Return [X, Y] of the center of cell containing provided text 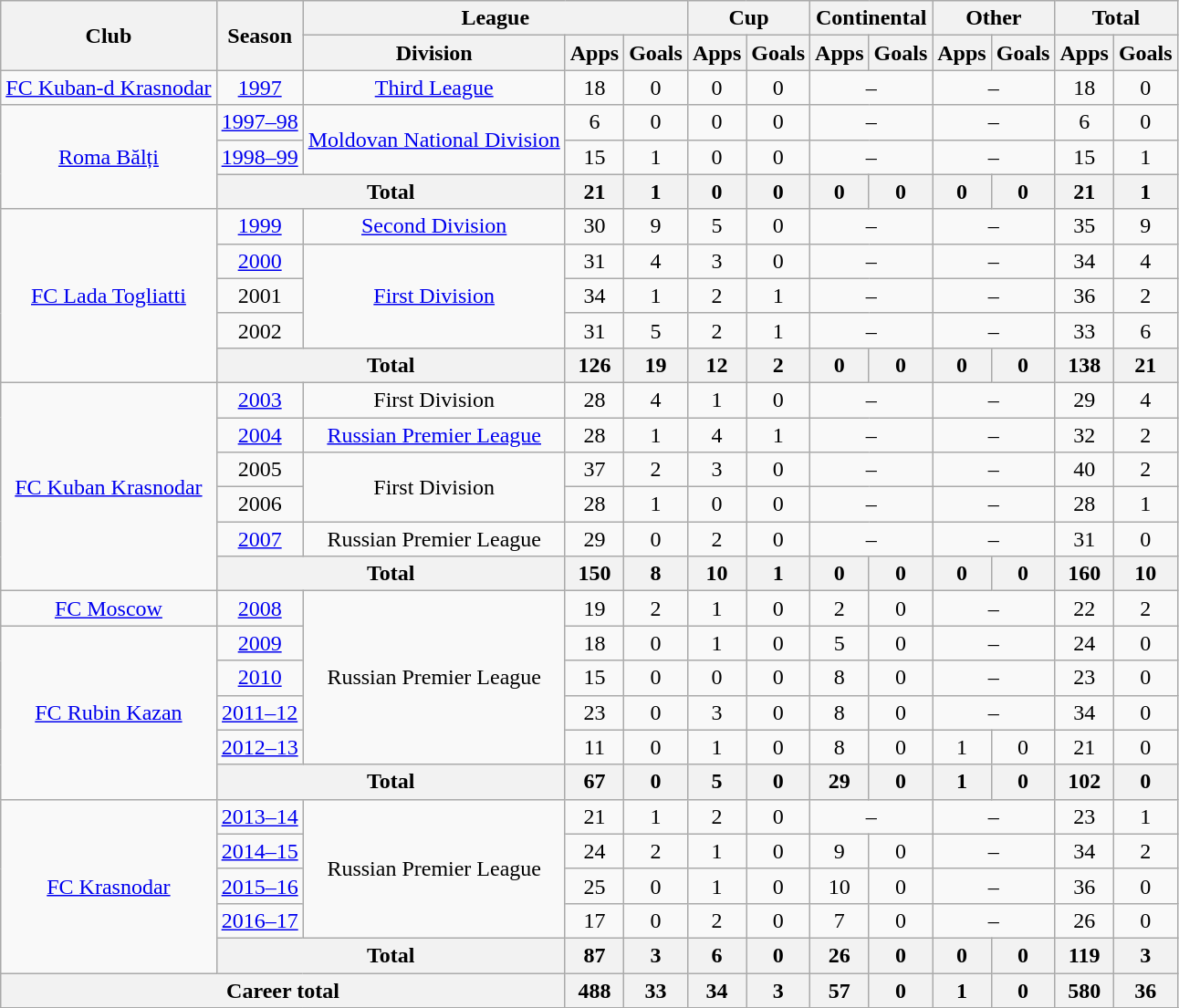
67 [594, 782]
2000 [259, 261]
2001 [259, 296]
2014–15 [259, 851]
1998–99 [259, 157]
2015–16 [259, 886]
30 [594, 226]
Division [434, 53]
2006 [259, 504]
488 [594, 990]
2004 [259, 435]
League [495, 18]
32 [1084, 435]
2011–12 [259, 712]
2003 [259, 400]
35 [1084, 226]
Other [994, 18]
1997 [259, 88]
22 [1084, 608]
40 [1084, 470]
2005 [259, 470]
2002 [259, 330]
119 [1084, 955]
FC Krasnodar [109, 886]
138 [1084, 365]
Season [259, 36]
Club [109, 36]
Cup [748, 18]
Third League [434, 88]
Second Division [434, 226]
FC Lada Togliatti [109, 296]
102 [1084, 782]
57 [840, 990]
17 [594, 920]
2009 [259, 643]
FC Moscow [109, 608]
1997–98 [259, 122]
150 [594, 574]
126 [594, 365]
7 [840, 920]
Continental [871, 18]
2010 [259, 678]
25 [594, 886]
2016–17 [259, 920]
Moldovan National Division [434, 140]
FC Rubin Kazan [109, 712]
FC Kuban-d Krasnodar [109, 88]
Career total [283, 990]
580 [1084, 990]
87 [594, 955]
2012–13 [259, 747]
2007 [259, 539]
Roma Bălți [109, 157]
2013–14 [259, 816]
2008 [259, 608]
1999 [259, 226]
11 [594, 747]
FC Kuban Krasnodar [109, 486]
37 [594, 470]
12 [716, 365]
160 [1084, 574]
